Search for the cell housing the specified text and yield its [x, y] center coordinate. 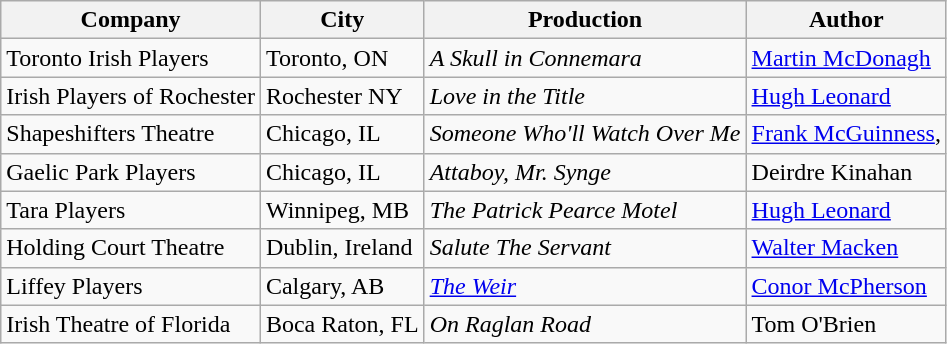
Gaelic Park Players [131, 172]
Deirdre Kinahan [846, 172]
Calgary, AB [342, 286]
Irish Theatre of Florida [131, 324]
Winnipeg, MB [342, 210]
Holding Court Theatre [131, 248]
Salute The Servant [585, 248]
Irish Players of Rochester [131, 96]
Attaboy, Mr. Synge [585, 172]
Someone Who'll Watch Over Me [585, 134]
Shapeshifters Theatre [131, 134]
Production [585, 20]
Toronto, ON [342, 58]
On Raglan Road [585, 324]
Toronto Irish Players [131, 58]
Walter Macken [846, 248]
Company [131, 20]
Frank McGuinness, [846, 134]
The Weir [585, 286]
Author [846, 20]
Dublin, Ireland [342, 248]
City [342, 20]
Martin McDonagh [846, 58]
Tara Players [131, 210]
Boca Raton, FL [342, 324]
Liffey Players [131, 286]
A Skull in Connemara [585, 58]
Tom O'Brien [846, 324]
Love in the Title [585, 96]
Rochester NY [342, 96]
The Patrick Pearce Motel [585, 210]
Conor McPherson [846, 286]
